Find where the given text appears and provide that cell's center as [X, Y] coordinate. 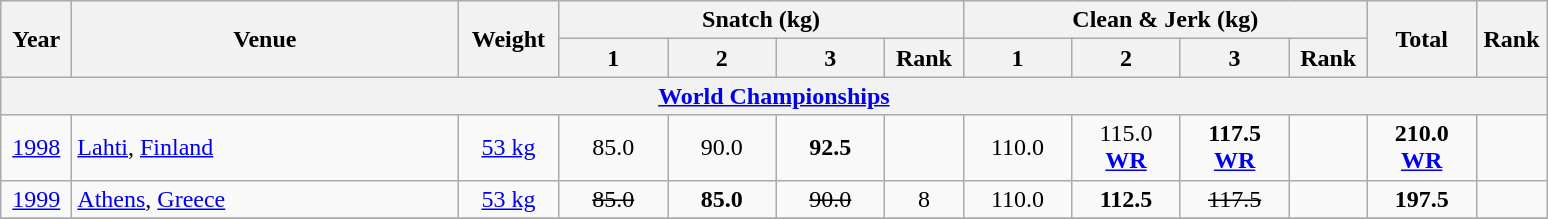
92.5 [830, 148]
Weight [508, 39]
Snatch (kg) [761, 20]
117.5 [1234, 199]
Total [1422, 39]
World Championships [774, 96]
115.0 WR [1126, 148]
197.5 [1422, 199]
1998 [36, 148]
8 [924, 199]
Athens, Greece [265, 199]
112.5 [1126, 199]
Year [36, 39]
1999 [36, 199]
117.5 WR [1234, 148]
210.0 WR [1422, 148]
Venue [265, 39]
Lahti, Finland [265, 148]
Clean & Jerk (kg) [1165, 20]
